Return the (x, y) coordinate for the center point of the cell that contains the specified text.  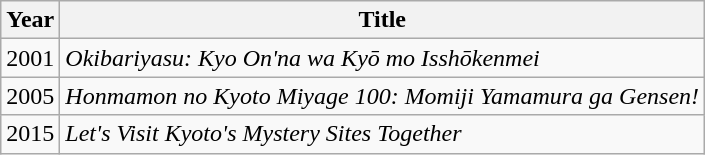
Title (382, 20)
2001 (30, 58)
Year (30, 20)
Let's Visit Kyoto's Mystery Sites Together (382, 134)
Honmamon no Kyoto Miyage 100: Momiji Yamamura ga Gensen! (382, 96)
2015 (30, 134)
Okibariyasu: Kyo On'na wa Kyō mo Isshōkenmei (382, 58)
2005 (30, 96)
